Capture the cell that displays the provided text and extract its (x, y) central coordinate. 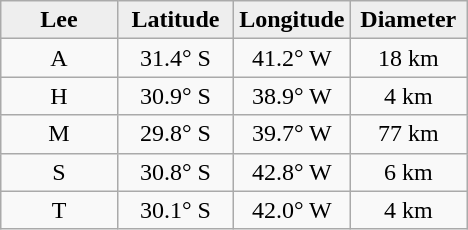
M (59, 134)
30.9° S (175, 96)
H (59, 96)
Longitude (292, 20)
30.1° S (175, 210)
30.8° S (175, 172)
39.7° W (292, 134)
Latitude (175, 20)
42.8° W (292, 172)
A (59, 58)
6 km (408, 172)
Diameter (408, 20)
77 km (408, 134)
42.0° W (292, 210)
29.8° S (175, 134)
38.9° W (292, 96)
18 km (408, 58)
Lee (59, 20)
41.2° W (292, 58)
S (59, 172)
31.4° S (175, 58)
T (59, 210)
